Capture the cell that displays the provided text and extract its (x, y) central coordinate. 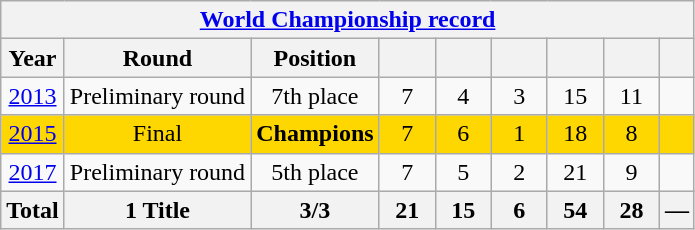
8 (631, 134)
Champions (315, 134)
Final (157, 134)
7th place (315, 96)
28 (631, 210)
11 (631, 96)
2017 (33, 172)
54 (575, 210)
Year (33, 58)
3 (519, 96)
Total (33, 210)
Round (157, 58)
World Championship record (348, 20)
2 (519, 172)
4 (463, 96)
Position (315, 58)
1 (519, 134)
3/3 (315, 210)
2015 (33, 134)
— (676, 210)
1 Title (157, 210)
5th place (315, 172)
9 (631, 172)
2013 (33, 96)
18 (575, 134)
5 (463, 172)
